Provide the [x, y] coordinate of the cell's center where the given text is located.  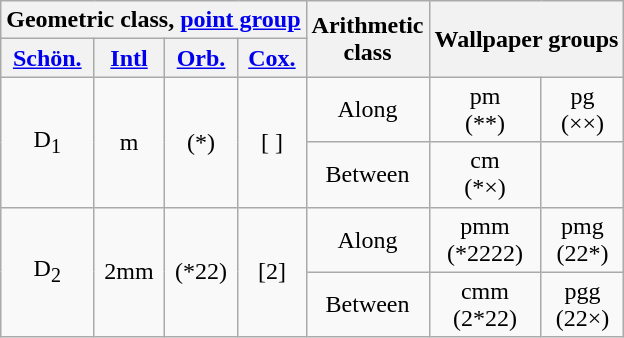
Geometric class, point group [154, 20]
(*) [201, 142]
pg(××) [582, 110]
pgg(22×) [582, 304]
2mm [129, 272]
Intl [129, 58]
cmm(2*22) [485, 304]
[2] [272, 272]
pmg(22*) [582, 240]
pmm(*2222) [485, 240]
cm(*×) [485, 174]
Cox. [272, 58]
[ ] [272, 142]
D1 [48, 142]
m [129, 142]
Arithmetic class [368, 39]
Schön. [48, 58]
(*22) [201, 272]
Orb. [201, 58]
pm(**) [485, 110]
Wallpaper groups [526, 39]
D2 [48, 272]
